Find where the given text appears and provide that cell's center as [x, y] coordinate. 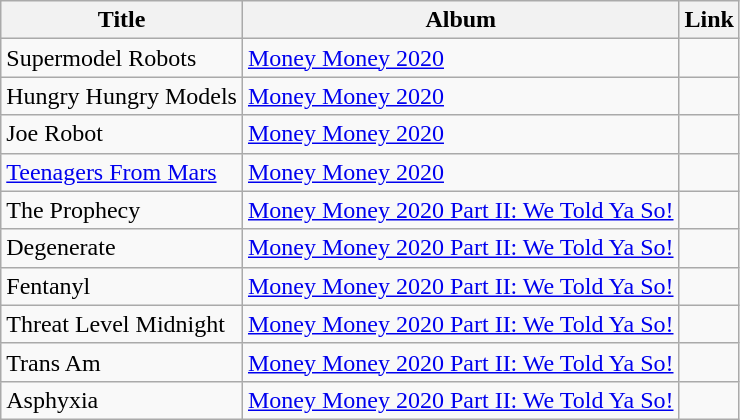
Supermodel Robots [122, 58]
The Prophecy [122, 210]
Album [460, 20]
Degenerate [122, 248]
Asphyxia [122, 400]
Fentanyl [122, 286]
Link [709, 20]
Trans Am [122, 362]
Joe Robot [122, 134]
Hungry Hungry Models [122, 96]
Title [122, 20]
Teenagers From Mars [122, 172]
Threat Level Midnight [122, 324]
